Determine the [X, Y] coordinate at the center of the cell enclosing the given text.  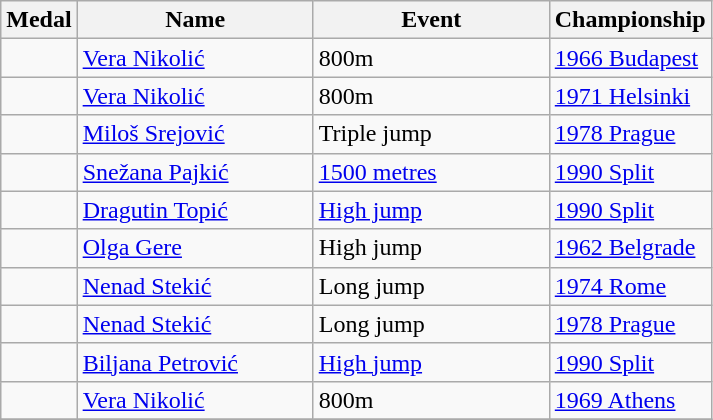
Event [431, 20]
Miloš Srejović [195, 134]
Biljana Petrović [195, 362]
Dragutin Topić [195, 210]
Name [195, 20]
1974 Rome [630, 286]
1500 metres [431, 172]
1969 Athens [630, 400]
1966 Budapest [630, 58]
Snežana Pajkić [195, 172]
Triple jump [431, 134]
1971 Helsinki [630, 96]
1962 Belgrade [630, 248]
Championship [630, 20]
Olga Gere [195, 248]
Medal [39, 20]
